Find where the given text appears and provide that cell's center as (x, y) coordinate. 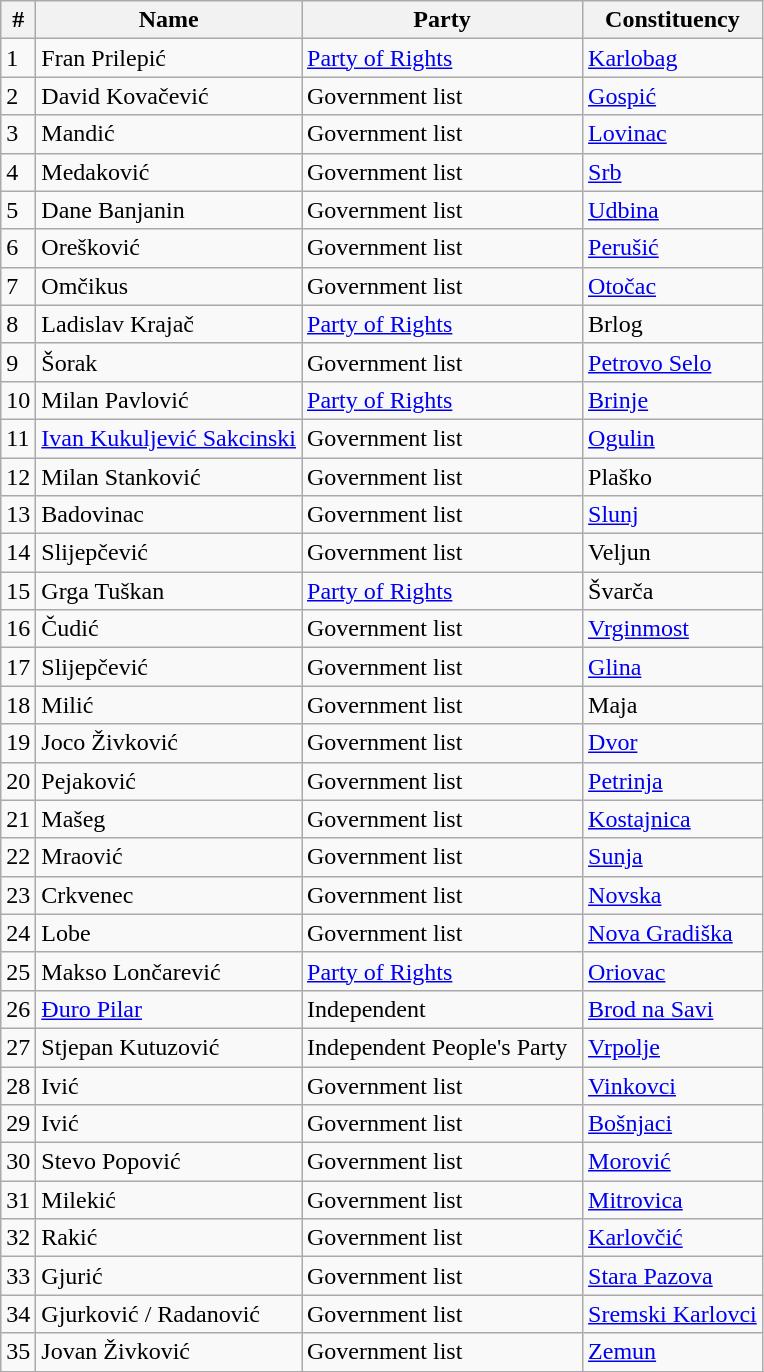
25 (18, 971)
Mraović (169, 857)
32 (18, 1238)
Lovinac (673, 134)
Srb (673, 172)
9 (18, 362)
Plaško (673, 477)
28 (18, 1085)
13 (18, 515)
Jovan Živković (169, 1352)
Mitrovica (673, 1200)
Slunj (673, 515)
Milan Stanković (169, 477)
Brinje (673, 400)
Mašeg (169, 819)
Name (169, 20)
Novska (673, 895)
Gjurković / Radanović (169, 1314)
Vrginmost (673, 629)
Dvor (673, 743)
Maja (673, 705)
Fran Prilepić (169, 58)
10 (18, 400)
35 (18, 1352)
Milekić (169, 1200)
Medaković (169, 172)
27 (18, 1047)
# (18, 20)
Petrovo Selo (673, 362)
Gospić (673, 96)
Milić (169, 705)
Orešković (169, 248)
Nova Gradiška (673, 933)
Mandić (169, 134)
19 (18, 743)
Grga Tuškan (169, 591)
Đuro Pilar (169, 1009)
Vrpolje (673, 1047)
Stevo Popović (169, 1162)
5 (18, 210)
30 (18, 1162)
Milan Pavlović (169, 400)
29 (18, 1124)
Rakić (169, 1238)
14 (18, 553)
33 (18, 1276)
Constituency (673, 20)
Pejaković (169, 781)
31 (18, 1200)
Perušić (673, 248)
Bošnjaci (673, 1124)
4 (18, 172)
Stjepan Kutuzović (169, 1047)
Badovinac (169, 515)
Dane Banjanin (169, 210)
Zemun (673, 1352)
16 (18, 629)
Šorak (169, 362)
Lobe (169, 933)
6 (18, 248)
Independent (442, 1009)
Party (442, 20)
Vinkovci (673, 1085)
Gjurić (169, 1276)
7 (18, 286)
Čudić (169, 629)
Petrinja (673, 781)
Udbina (673, 210)
1 (18, 58)
Brod na Savi (673, 1009)
26 (18, 1009)
Otočac (673, 286)
12 (18, 477)
24 (18, 933)
Ogulin (673, 438)
3 (18, 134)
2 (18, 96)
11 (18, 438)
21 (18, 819)
Morović (673, 1162)
Crkvenec (169, 895)
15 (18, 591)
Kostajnica (673, 819)
17 (18, 667)
Ivan Kukuljević Sakcinski (169, 438)
Oriovac (673, 971)
Ladislav Krajač (169, 324)
34 (18, 1314)
22 (18, 857)
Veljun (673, 553)
18 (18, 705)
8 (18, 324)
Karlovčić (673, 1238)
Independent People's Party (442, 1047)
David Kovačević (169, 96)
Joco Živković (169, 743)
Švarča (673, 591)
20 (18, 781)
Karlobag (673, 58)
Glina (673, 667)
23 (18, 895)
Brlog (673, 324)
Sremski Karlovci (673, 1314)
Makso Lončarević (169, 971)
Stara Pazova (673, 1276)
Omčikus (169, 286)
Sunja (673, 857)
